Return (x, y) of the center of cell containing provided text 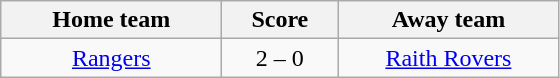
Score (280, 20)
Home team (112, 20)
2 – 0 (280, 58)
Rangers (112, 58)
Away team (448, 20)
Raith Rovers (448, 58)
